Find where the given text appears and provide that cell's center as [x, y] coordinate. 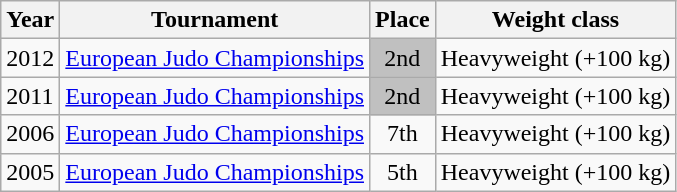
Year [30, 20]
5th [403, 172]
2011 [30, 96]
2005 [30, 172]
2006 [30, 134]
Place [403, 20]
Weight class [556, 20]
2012 [30, 58]
Tournament [215, 20]
7th [403, 134]
